Return the [x, y] coordinate for the center point of the cell that contains the specified text.  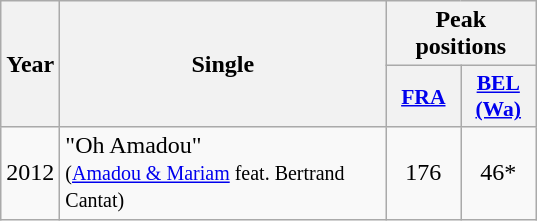
"Oh Amadou" (Amadou & Mariam feat. Bertrand Cantat) [223, 173]
Single [223, 64]
2012 [30, 173]
46* [498, 173]
FRA [424, 96]
Peak positions [461, 34]
BEL (Wa) [498, 96]
Year [30, 64]
176 [424, 173]
